Identify which cell holds the provided text, then report its [X, Y] central coordinate. 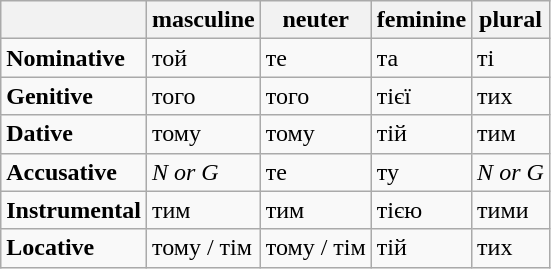
той [203, 58]
тією [421, 210]
Dative [74, 134]
plural [511, 20]
ту [421, 172]
тими [511, 210]
Nominative [74, 58]
тієї [421, 96]
та [421, 58]
Genitive [74, 96]
Locative [74, 248]
Instrumental [74, 210]
masculine [203, 20]
Accusative [74, 172]
ті [511, 58]
neuter [316, 20]
feminine [421, 20]
